Scan for the cell matching the given text and deliver its [x, y] coordinate at center. 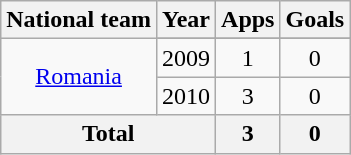
Romania [79, 77]
1 [248, 58]
Apps [248, 20]
2009 [186, 58]
National team [79, 20]
Total [108, 134]
2010 [186, 96]
Goals [315, 20]
Year [186, 20]
